Return the [x, y] coordinate for the center point of the cell that contains the specified text.  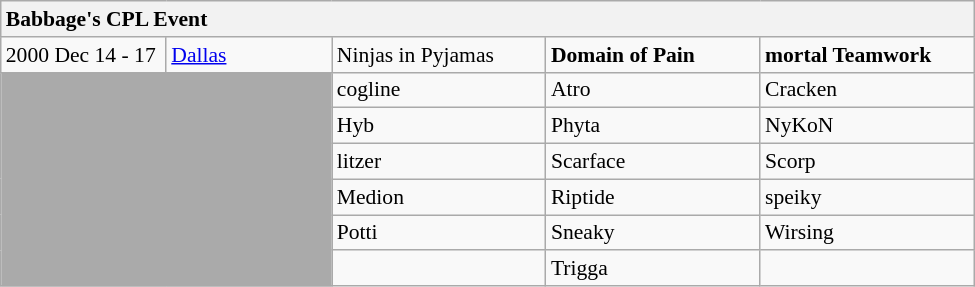
NyKoN [867, 126]
Domain of Pain [653, 54]
Scorp [867, 161]
Atro [653, 90]
Potti [439, 232]
Riptide [653, 197]
Trigga [653, 268]
Scarface [653, 161]
cogline [439, 90]
Babbage's CPL Event [488, 19]
Medion [439, 197]
2000 Dec 14 - 17 [84, 54]
Phyta [653, 126]
speiky [867, 197]
Sneaky [653, 232]
Hyb [439, 126]
litzer [439, 161]
Wirsing [867, 232]
Ninjas in Pyjamas [439, 54]
Dallas [248, 54]
Cracken [867, 90]
mortal Teamwork [867, 54]
